Determine the [x, y] coordinate at the center of the cell enclosing the given text.  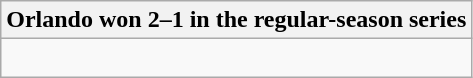
Orlando won 2–1 in the regular-season series [236, 20]
